Search for the cell housing the specified text and yield its (X, Y) center coordinate. 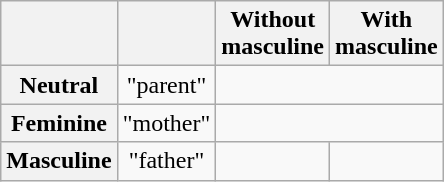
Neutral (59, 85)
Withmasculine (387, 34)
Masculine (59, 161)
"mother" (166, 123)
"parent" (166, 85)
Withoutmasculine (273, 34)
"father" (166, 161)
Feminine (59, 123)
